Return (X, Y) of the center of cell containing provided text 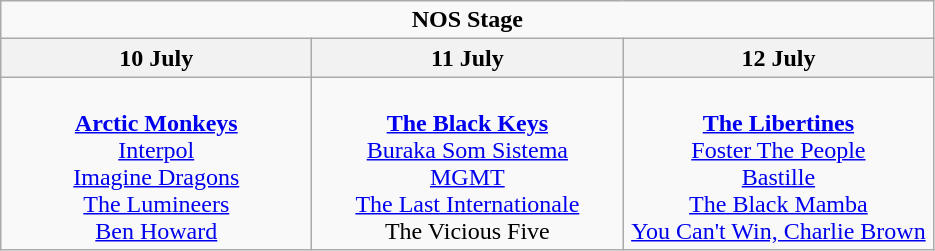
11 July (468, 58)
12 July (778, 58)
The LibertinesFoster The PeopleBastilleThe Black MambaYou Can't Win, Charlie Brown (778, 164)
The Black KeysBuraka Som SistemaMGMTThe Last InternationaleThe Vicious Five (468, 164)
NOS Stage (468, 20)
10 July (156, 58)
Arctic MonkeysInterpolImagine DragonsThe LumineersBen Howard (156, 164)
